Output the [X, Y] coordinate of the center of the cell containing the given text.  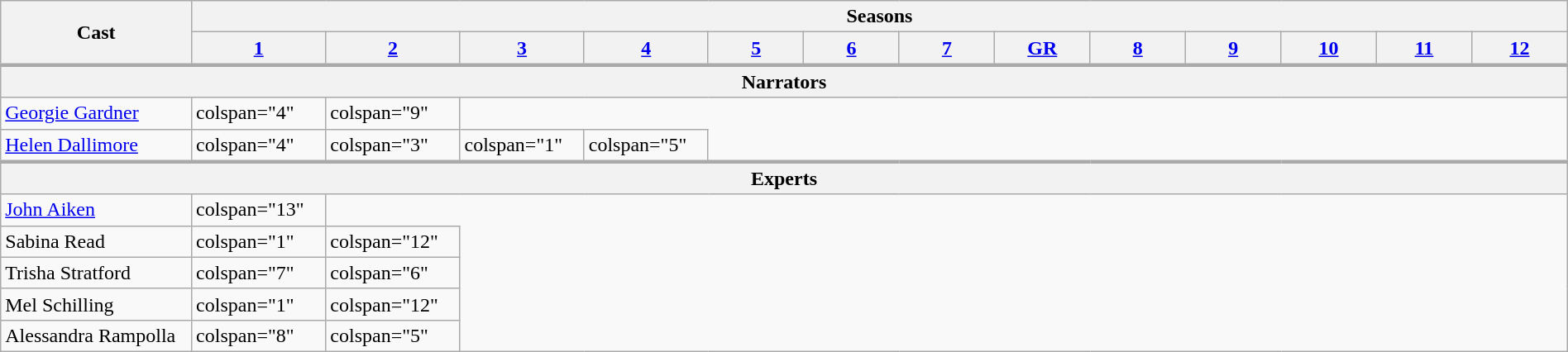
11 [1424, 49]
John Aiken [96, 210]
1 [259, 49]
colspan="7" [259, 273]
Helen Dallimore [96, 145]
5 [756, 49]
Narrators [784, 81]
Mel Schilling [96, 304]
colspan="9" [393, 113]
Seasons [880, 17]
8 [1138, 49]
colspan="3" [393, 145]
7 [946, 49]
colspan="6" [393, 273]
10 [1328, 49]
Experts [784, 178]
4 [646, 49]
Alessandra Rampolla [96, 335]
Cast [96, 33]
GR [1042, 49]
colspan="13" [259, 210]
2 [393, 49]
Trisha Stratford [96, 273]
9 [1232, 49]
12 [1520, 49]
3 [522, 49]
Sabina Read [96, 241]
Georgie Gardner [96, 113]
6 [852, 49]
colspan="8" [259, 335]
